Output the [x, y] coordinate of the center of the cell containing the given text.  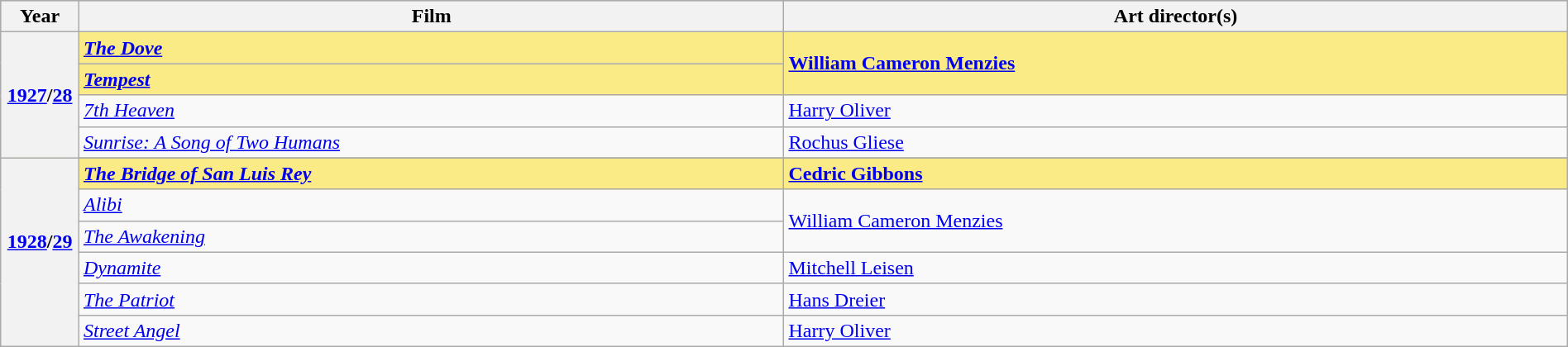
Rochus Gliese [1176, 142]
The Patriot [432, 299]
Tempest [432, 79]
1928/29 [40, 252]
Sunrise: A Song of Two Humans [432, 142]
Cedric Gibbons [1176, 173]
Hans Dreier [1176, 299]
Mitchell Leisen [1176, 268]
Year [40, 17]
Alibi [432, 205]
The Awakening [432, 236]
Dynamite [432, 268]
Street Angel [432, 330]
The Dove [432, 48]
7th Heaven [432, 111]
Film [432, 17]
Art director(s) [1176, 17]
The Bridge of San Luis Rey [432, 173]
1927/28 [40, 95]
